Scan for the cell matching the given text and deliver its [X, Y] coordinate at center. 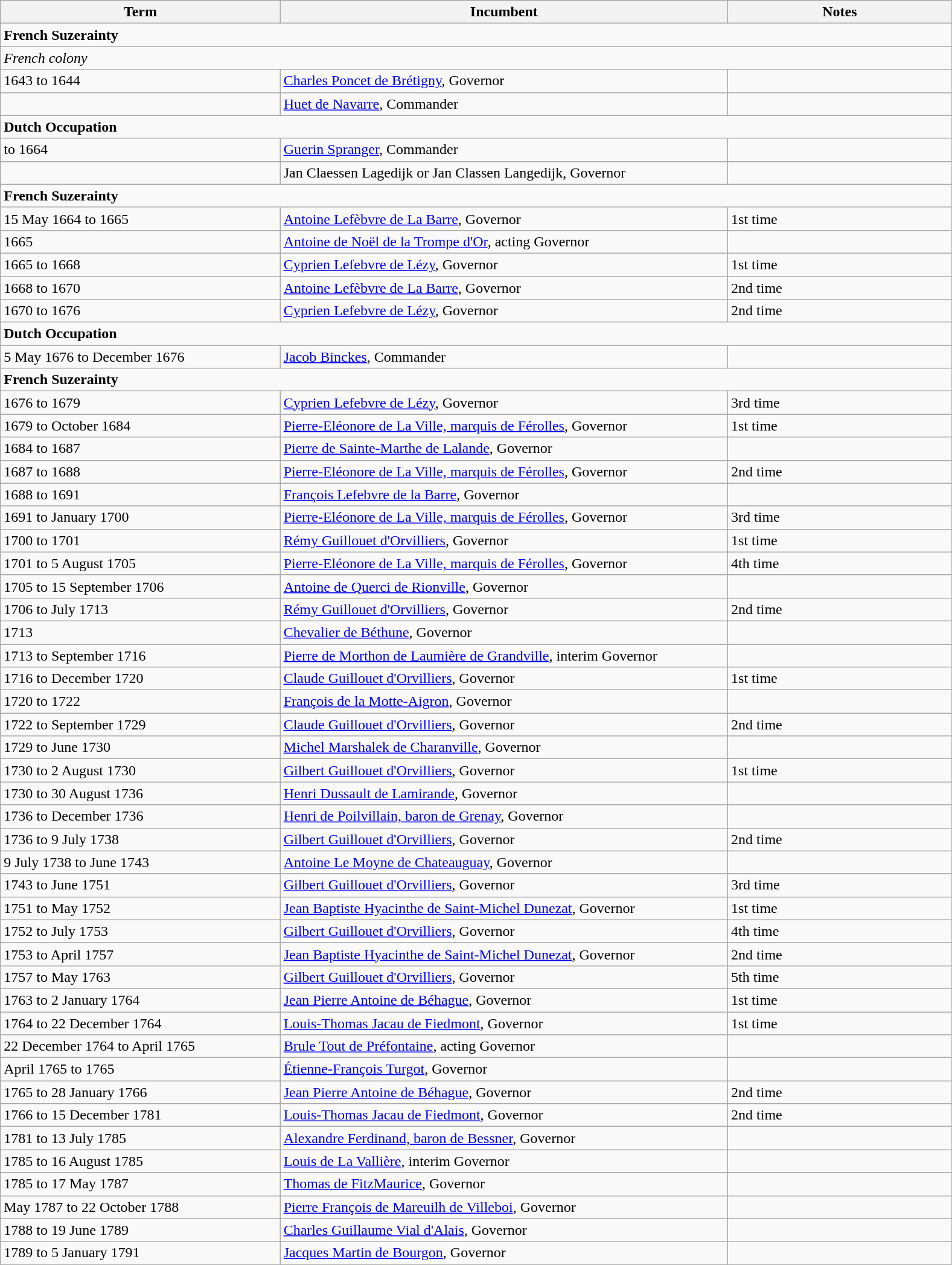
1676 to 1679 [140, 403]
1788 to 19 June 1789 [140, 1230]
Charles Guillaume Vial d'Alais, Governor [503, 1230]
Antoine de Querci de Rionville, Governor [503, 586]
Thomas de FitzMaurice, Governor [503, 1184]
1785 to 17 May 1787 [140, 1184]
1752 to July 1753 [140, 931]
1766 to 15 December 1781 [140, 1115]
1700 to 1701 [140, 540]
1764 to 22 December 1764 [140, 1023]
1751 to May 1752 [140, 908]
1684 to 1687 [140, 449]
1665 to 1668 [140, 264]
Jan Claessen Lagedijk or Jan Classen Langedijk, Governor [503, 173]
1691 to January 1700 [140, 517]
1736 to December 1736 [140, 816]
1713 to September 1716 [140, 655]
François Lefebvre de la Barre, Governor [503, 495]
1716 to December 1720 [140, 679]
1688 to 1691 [140, 495]
Henri de Poilvillain, baron de Grenay, Governor [503, 816]
1713 [140, 632]
Jacob Binckes, Commander [503, 357]
15 May 1664 to 1665 [140, 219]
22 December 1764 to April 1765 [140, 1046]
French colony [476, 58]
5 May 1676 to December 1676 [140, 357]
Brule Tout de Préfontaine, acting Governor [503, 1046]
1730 to 2 August 1730 [140, 770]
Louis de La Vallière, interim Governor [503, 1161]
1705 to 15 September 1706 [140, 586]
Alexandre Ferdinand, baron de Bessner, Governor [503, 1138]
1670 to 1676 [140, 311]
1668 to 1670 [140, 288]
1765 to 28 January 1766 [140, 1092]
Pierre François de Mareuilh de Villeboi, Governor [503, 1207]
1701 to 5 August 1705 [140, 563]
1763 to 2 January 1764 [140, 1000]
Pierre de Morthon de Laumière de Grandville, interim Governor [503, 655]
1720 to 1722 [140, 702]
1706 to July 1713 [140, 609]
May 1787 to 22 October 1788 [140, 1207]
9 July 1738 to June 1743 [140, 862]
1730 to 30 August 1736 [140, 793]
to 1664 [140, 150]
5th time [840, 977]
Charles Poncet de Brétigny, Governor [503, 81]
1679 to October 1684 [140, 426]
1722 to September 1729 [140, 725]
1687 to 1688 [140, 472]
Henri Dussault de Lamirande, Governor [503, 793]
1643 to 1644 [140, 81]
1665 [140, 242]
Huet de Navarre, Commander [503, 104]
1781 to 13 July 1785 [140, 1138]
1753 to April 1757 [140, 954]
Michel Marshalek de Charanville, Governor [503, 748]
1729 to June 1730 [140, 748]
Chevalier de Béthune, Governor [503, 632]
1757 to May 1763 [140, 977]
1736 to 9 July 1738 [140, 839]
François de la Motte-Aigron, Governor [503, 702]
Jacques Martin de Bourgon, Governor [503, 1253]
Guerin Spranger, Commander [503, 150]
Antoine de Noël de la Trompe d'Or, acting Governor [503, 242]
April 1765 to 1765 [140, 1069]
1785 to 16 August 1785 [140, 1161]
Antoine Le Moyne de Chateauguay, Governor [503, 862]
Incumbent [503, 12]
1789 to 5 January 1791 [140, 1253]
1743 to June 1751 [140, 885]
Étienne-François Turgot, Governor [503, 1069]
Term [140, 12]
Pierre de Sainte-Marthe de Lalande, Governor [503, 449]
Notes [840, 12]
